Determine the [x, y] coordinate at the center of the cell enclosing the given text.  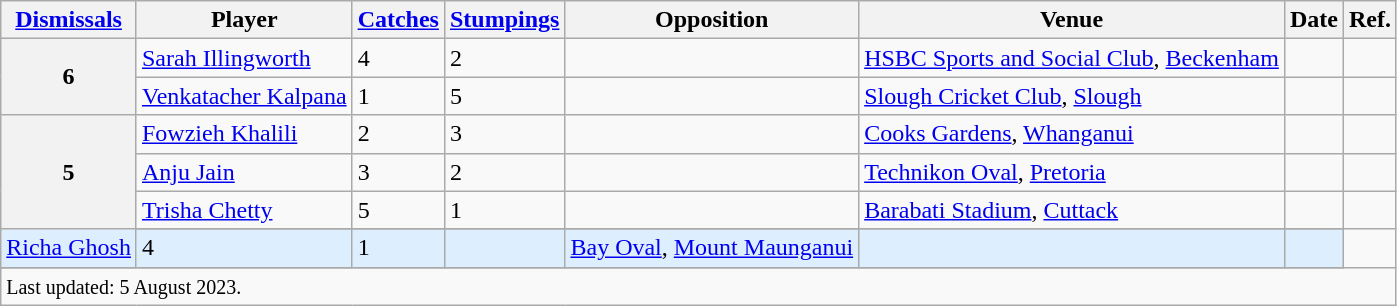
Player [244, 20]
Anju Jain [244, 172]
Date [1314, 20]
Trisha Chetty [244, 210]
HSBC Sports and Social Club, Beckenham [1072, 58]
Last updated: 5 August 2023. [699, 286]
Venkatacher Kalpana [244, 96]
Cooks Gardens, Whanganui [1072, 134]
Venue [1072, 20]
Fowzieh Khalili [244, 134]
Catches [398, 20]
Slough Cricket Club, Slough [1072, 96]
Sarah Illingworth [244, 58]
Technikon Oval, Pretoria [1072, 172]
6 [69, 77]
Stumpings [504, 20]
Dismissals [69, 20]
Barabati Stadium, Cuttack [1072, 210]
Bay Oval, Mount Maunganui [712, 248]
Richa Ghosh [69, 248]
Opposition [712, 20]
Ref. [1370, 20]
